Provide the (x, y) coordinate of the cell's center where the given text is located.  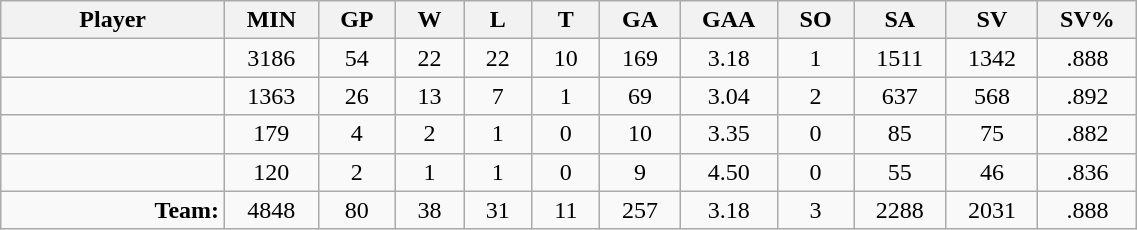
.882 (1088, 134)
GAA (728, 20)
26 (356, 96)
169 (640, 58)
75 (992, 134)
1342 (992, 58)
55 (900, 172)
Player (113, 20)
GP (356, 20)
80 (356, 210)
46 (992, 172)
4848 (272, 210)
2288 (900, 210)
568 (992, 96)
GA (640, 20)
MIN (272, 20)
4.50 (728, 172)
3.35 (728, 134)
85 (900, 134)
SA (900, 20)
4 (356, 134)
3186 (272, 58)
31 (498, 210)
257 (640, 210)
3 (816, 210)
T (566, 20)
Team: (113, 210)
13 (430, 96)
637 (900, 96)
11 (566, 210)
54 (356, 58)
7 (498, 96)
1363 (272, 96)
120 (272, 172)
2031 (992, 210)
L (498, 20)
38 (430, 210)
SV (992, 20)
.892 (1088, 96)
9 (640, 172)
179 (272, 134)
W (430, 20)
1511 (900, 58)
69 (640, 96)
SO (816, 20)
3.04 (728, 96)
SV% (1088, 20)
.836 (1088, 172)
